Identify which cell holds the provided text, then report its (X, Y) central coordinate. 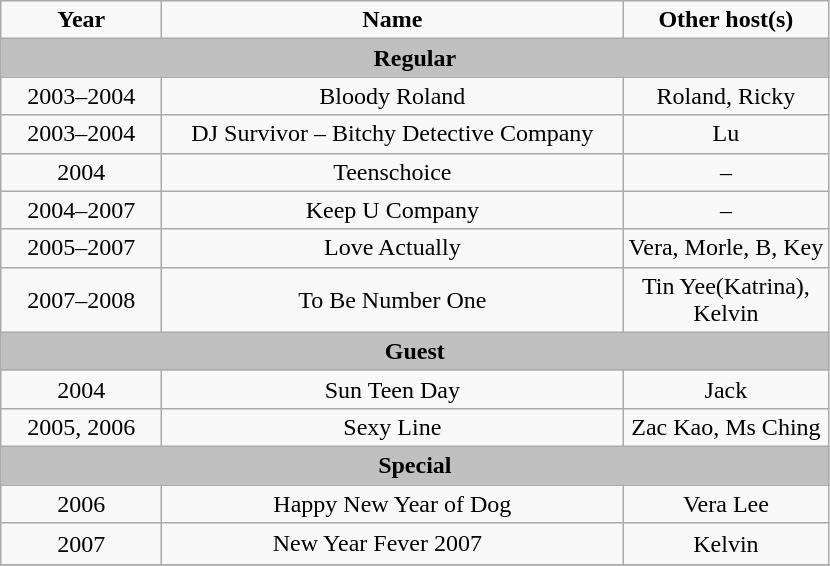
Guest (415, 351)
Jack (726, 389)
Sexy Line (392, 427)
New Year Fever 2007 (392, 544)
Roland, Ricky (726, 96)
Other host(s) (726, 20)
Year (82, 20)
Sun Teen Day (392, 389)
DJ Survivor – Bitchy Detective Company (392, 134)
2007–2008 (82, 300)
Kelvin (726, 544)
Vera Lee (726, 503)
Tin Yee(Katrina), Kelvin (726, 300)
Special (415, 465)
Love Actually (392, 248)
2007 (82, 544)
Keep U Company (392, 210)
To Be Number One (392, 300)
2005, 2006 (82, 427)
Regular (415, 58)
Zac Kao, Ms Ching (726, 427)
2006 (82, 503)
Vera, Morle, B, Key (726, 248)
Name (392, 20)
Teenschoice (392, 172)
Happy New Year of Dog (392, 503)
Lu (726, 134)
Bloody Roland (392, 96)
2005–2007 (82, 248)
2004–2007 (82, 210)
